Output the [X, Y] coordinate of the center of the cell containing the given text.  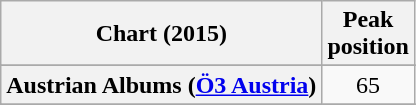
Peak position [368, 34]
Chart (2015) [162, 34]
Austrian Albums (Ö3 Austria) [162, 85]
65 [368, 85]
